Extract the [X, Y] coordinate from the center of the cell holding the provided text.  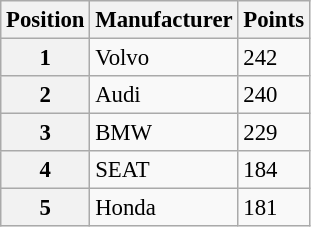
5 [46, 208]
181 [274, 208]
229 [274, 133]
BMW [164, 133]
Position [46, 20]
184 [274, 170]
4 [46, 170]
Honda [164, 208]
240 [274, 95]
SEAT [164, 170]
Volvo [164, 58]
2 [46, 95]
Points [274, 20]
Manufacturer [164, 20]
1 [46, 58]
3 [46, 133]
242 [274, 58]
Audi [164, 95]
